For the text-containing cell, return its midpoint in [x, y] coordinate format. 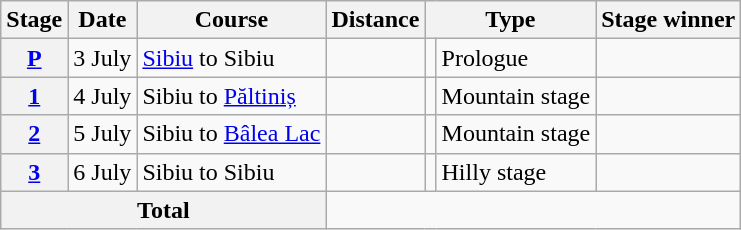
Hilly stage [516, 172]
3 [34, 172]
6 July [102, 172]
Sibiu to Păltiniș [232, 96]
Type [510, 20]
Date [102, 20]
P [34, 58]
Total [164, 210]
5 July [102, 134]
Stage winner [668, 20]
2 [34, 134]
Stage [34, 20]
1 [34, 96]
Prologue [516, 58]
4 July [102, 96]
Distance [376, 20]
Sibiu to Bâlea Lac [232, 134]
Course [232, 20]
3 July [102, 58]
